Search for the cell housing the specified text and yield its [x, y] center coordinate. 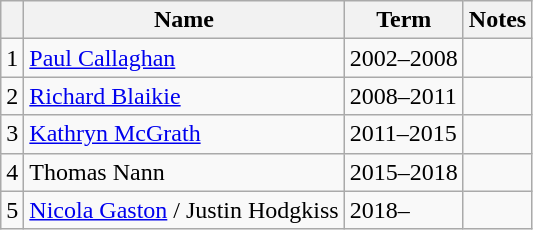
Kathryn McGrath [184, 134]
1 [12, 58]
2011–2015 [404, 134]
2008–2011 [404, 96]
2018– [404, 210]
2 [12, 96]
Paul Callaghan [184, 58]
2015–2018 [404, 172]
Name [184, 20]
3 [12, 134]
4 [12, 172]
5 [12, 210]
Notes [497, 20]
Thomas Nann [184, 172]
Nicola Gaston / Justin Hodgkiss [184, 210]
2002–2008 [404, 58]
Term [404, 20]
Richard Blaikie [184, 96]
